For the text-containing cell, return its midpoint in [X, Y] coordinate format. 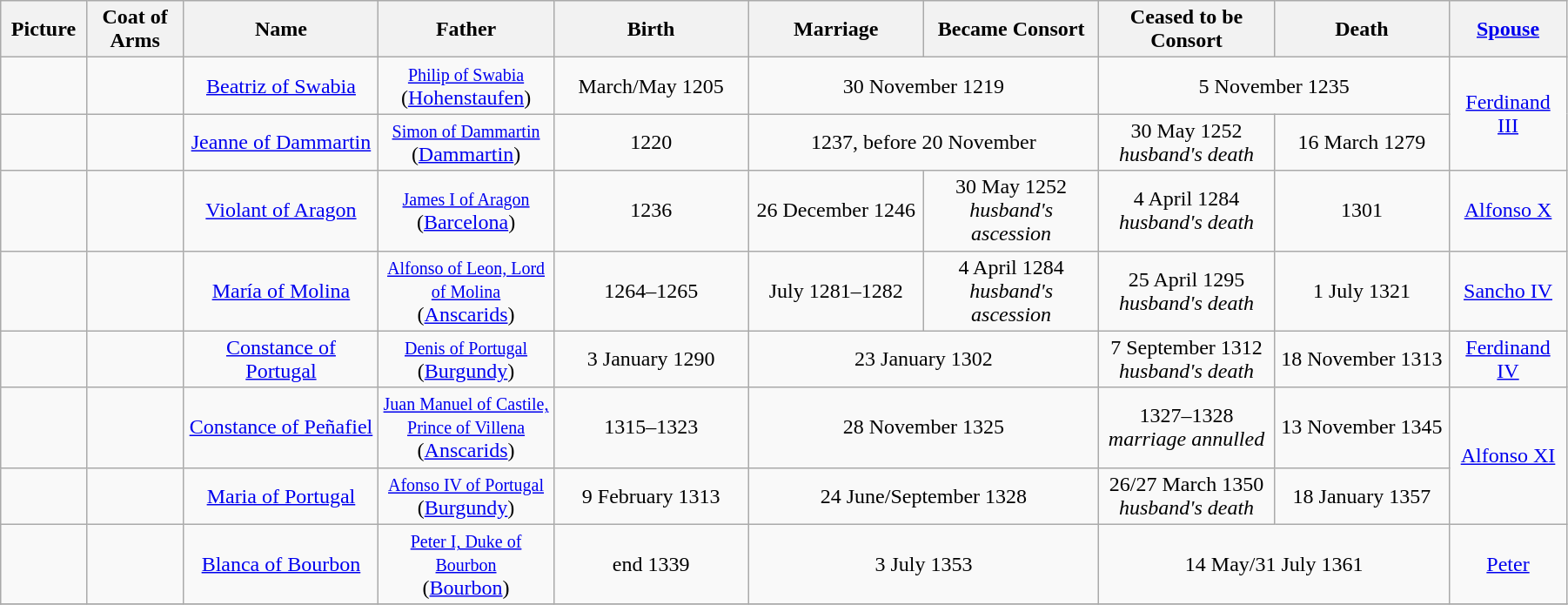
Alfonso of Leon, Lord of Molina (Anscarids) [466, 291]
1264–1265 [651, 291]
4 April 1284husband's death [1187, 211]
Death [1361, 30]
1236 [651, 211]
Birth [651, 30]
9 February 1313 [651, 496]
Juan Manuel of Castile, Prince of Villena (Anscarids) [466, 427]
28 November 1325 [924, 427]
5 November 1235 [1274, 85]
Jeanne of Dammartin [281, 143]
March/May 1205 [651, 85]
Picture [44, 30]
25 April 1295husband's death [1187, 291]
26/27 March 1350 husband's death [1187, 496]
James I of Aragon (Barcelona) [466, 211]
Simon of Dammartin (Dammartin) [466, 143]
23 January 1302 [924, 359]
18 November 1313 [1361, 359]
Ferdinand IV [1509, 359]
Alfonso XI [1509, 456]
end 1339 [651, 564]
26 December 1246 [835, 211]
Ferdinand III [1509, 114]
Violant of Aragon [281, 211]
16 March 1279 [1361, 143]
Became Consort [1011, 30]
Afonso IV of Portugal (Burgundy) [466, 496]
Maria of Portugal [281, 496]
Constance of Peñafiel [281, 427]
18 January 1357 [1361, 496]
1 July 1321 [1361, 291]
1237, before 20 November [924, 143]
Name [281, 30]
3 January 1290 [651, 359]
July 1281–1282 [835, 291]
Blanca of Bourbon [281, 564]
1220 [651, 143]
14 May/31 July 1361 [1274, 564]
Marriage [835, 30]
30 May 1252husband's ascession [1011, 211]
Peter [1509, 564]
3 July 1353 [924, 564]
7 September 1312husband's death [1187, 359]
1315–1323 [651, 427]
Coat of Arms [135, 30]
4 April 1284husband's ascession [1011, 291]
1301 [1361, 211]
Beatriz of Swabia [281, 85]
Philip of Swabia (Hohenstaufen) [466, 85]
Sancho IV [1509, 291]
30 May 1252husband's death [1187, 143]
13 November 1345 [1361, 427]
María of Molina [281, 291]
Constance of Portugal [281, 359]
Alfonso X [1509, 211]
Denis of Portugal (Burgundy) [466, 359]
1327–1328 marriage annulled [1187, 427]
Father [466, 30]
Ceased to be Consort [1187, 30]
Peter I, Duke of Bourbon (Bourbon) [466, 564]
24 June/September 1328 [924, 496]
Spouse [1509, 30]
30 November 1219 [924, 85]
